Locate the cell with the specified text and output its (X, Y) center coordinate. 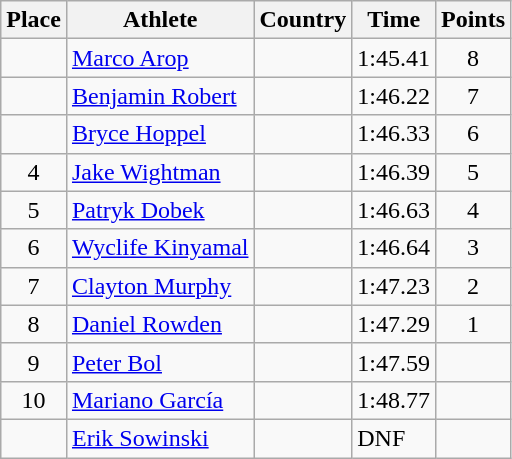
Mariano García (160, 400)
1:47.59 (394, 362)
Place (34, 20)
Benjamin Robert (160, 96)
9 (34, 362)
DNF (394, 438)
Points (472, 20)
1:48.77 (394, 400)
10 (34, 400)
1:46.22 (394, 96)
1:47.23 (394, 286)
3 (472, 248)
Patryk Dobek (160, 210)
Peter Bol (160, 362)
Athlete (160, 20)
1:46.63 (394, 210)
Erik Sowinski (160, 438)
1:46.39 (394, 172)
Country (303, 20)
1:46.33 (394, 134)
Jake Wightman (160, 172)
1 (472, 324)
Daniel Rowden (160, 324)
1:46.64 (394, 248)
Bryce Hoppel (160, 134)
Time (394, 20)
1:47.29 (394, 324)
Wyclife Kinyamal (160, 248)
1:45.41 (394, 58)
2 (472, 286)
Clayton Murphy (160, 286)
Marco Arop (160, 58)
